For the text-containing cell, return its midpoint in [x, y] coordinate format. 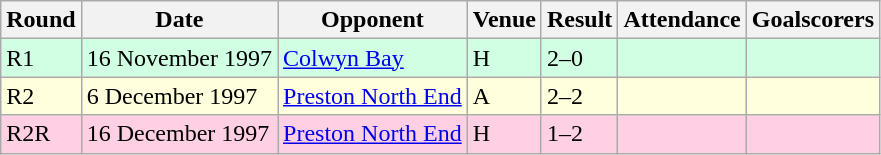
Venue [504, 20]
Round [41, 20]
Date [179, 20]
2–0 [579, 58]
Colwyn Bay [373, 58]
Opponent [373, 20]
2–2 [579, 96]
R2 [41, 96]
Result [579, 20]
1–2 [579, 134]
Goalscorers [812, 20]
6 December 1997 [179, 96]
R2R [41, 134]
A [504, 96]
16 December 1997 [179, 134]
R1 [41, 58]
16 November 1997 [179, 58]
Attendance [682, 20]
